Locate the cell with the specified text and output its (X, Y) center coordinate. 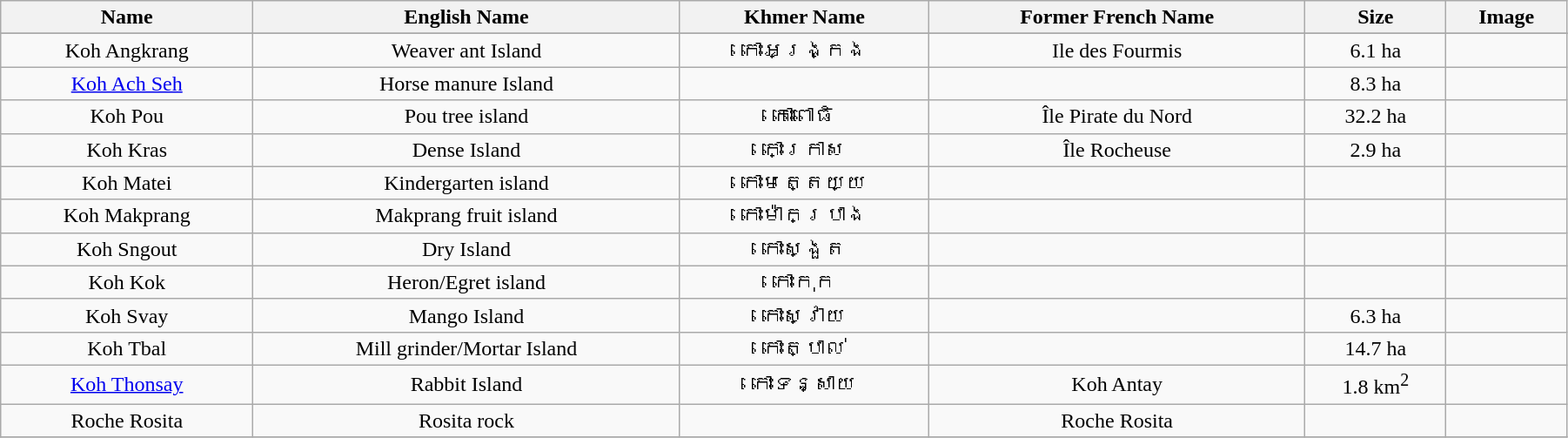
Image (1507, 17)
English Name (466, 17)
Makprang fruit island (466, 216)
8.3 ha (1376, 84)
កោះក្រាស (804, 150)
Dense Island (466, 150)
Heron/Egret island (466, 282)
14.7 ha (1376, 348)
កោះមត្តេយ្យ (804, 183)
Size (1376, 17)
កោះស្ងួត (804, 249)
Name (127, 17)
32.2 ha (1376, 117)
កោះស្វាយ (804, 315)
កោះទន្សាយ (804, 385)
Koh Sngout (127, 249)
Khmer Name (804, 17)
កោះពោធិ (804, 117)
Koh Antay (1117, 385)
Former French Name (1117, 17)
Rosita rock (466, 421)
កោះម៉ាកប្រាង (804, 216)
Weaver ant Island (466, 51)
Île Rocheuse (1117, 150)
Koh Kras (127, 150)
Koh Makprang (127, 216)
កោះអង្ក្រង (804, 51)
Koh Thonsay (127, 385)
2.9 ha (1376, 150)
Kindergarten island (466, 183)
កោះត្បាល់ (804, 348)
Mill grinder/Mortar Island (466, 348)
Koh Ach Seh (127, 84)
Koh Kok (127, 282)
Rabbit Island (466, 385)
Pou tree island (466, 117)
6.1 ha (1376, 51)
Koh Matei (127, 183)
Koh Pou (127, 117)
Koh Angkrang (127, 51)
Horse manure Island (466, 84)
Île Pirate du Nord (1117, 117)
កោះកុក (804, 282)
Koh Svay (127, 315)
Dry Island (466, 249)
Koh Tbal (127, 348)
1.8 km2 (1376, 385)
Ile des Fourmis (1117, 51)
6.3 ha (1376, 315)
Mango Island (466, 315)
